From the cell containing the given text, extract its center point as (X, Y) coordinate. 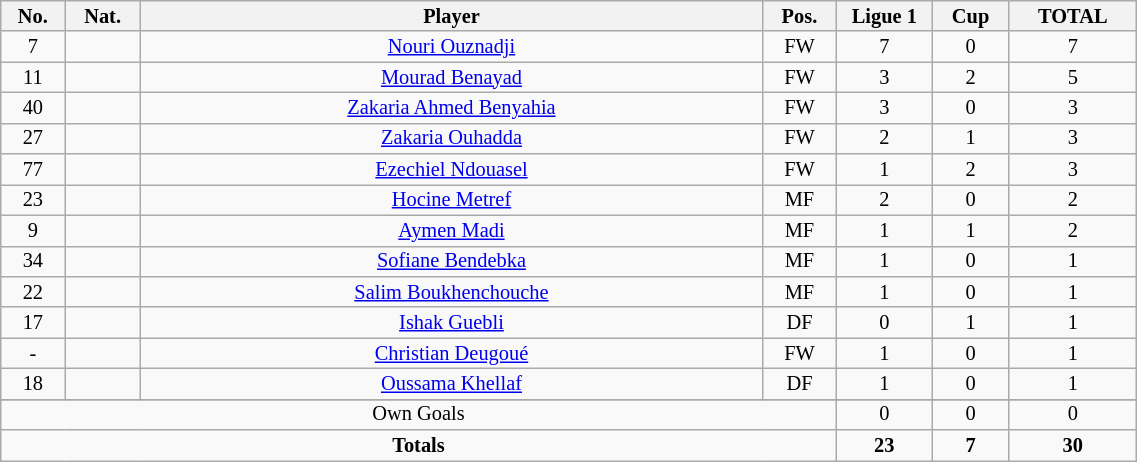
Ishak Guebli (452, 322)
Christian Deugoué (452, 354)
No. (33, 16)
17 (33, 322)
- (33, 354)
Pos. (800, 16)
30 (1073, 446)
9 (33, 230)
Own Goals (418, 414)
Salim Boukhenchouche (452, 292)
Totals (418, 446)
Hocine Metref (452, 200)
Nouri Ouznadji (452, 46)
18 (33, 384)
Oussama Khellaf (452, 384)
77 (33, 170)
40 (33, 108)
TOTAL (1073, 16)
11 (33, 78)
5 (1073, 78)
Ligue 1 (884, 16)
Ezechiel Ndouasel (452, 170)
34 (33, 262)
Zakaria Ahmed Benyahia (452, 108)
Sofiane Bendebka (452, 262)
22 (33, 292)
Zakaria Ouhadda (452, 138)
Nat. (102, 16)
27 (33, 138)
Cup (970, 16)
Aymen Madi (452, 230)
Player (452, 16)
Mourad Benayad (452, 78)
